Provide the (X, Y) coordinate of the cell's center where the given text is located.  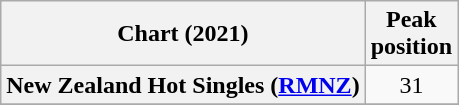
New Zealand Hot Singles (RMNZ) (183, 85)
Peakposition (411, 34)
Chart (2021) (183, 34)
31 (411, 85)
